Find where the given text appears and provide that cell's center as (x, y) coordinate. 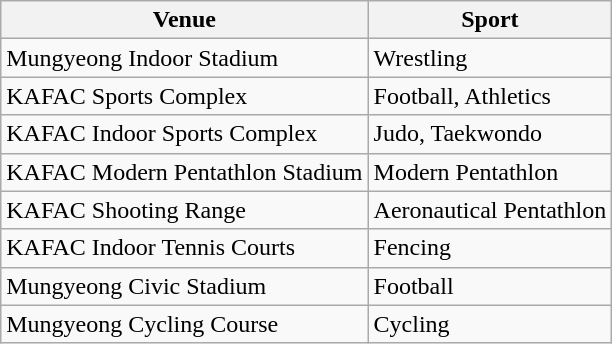
Mungyeong Cycling Course (184, 324)
Fencing (490, 248)
Sport (490, 20)
Aeronautical Pentathlon (490, 210)
KAFAC Sports Complex (184, 96)
KAFAC Modern Pentathlon Stadium (184, 172)
Mungyeong Civic Stadium (184, 286)
Modern Pentathlon (490, 172)
KAFAC Shooting Range (184, 210)
KAFAC Indoor Sports Complex (184, 134)
KAFAC Indoor Tennis Courts (184, 248)
Mungyeong Indoor Stadium (184, 58)
Judo, Taekwondo (490, 134)
Wrestling (490, 58)
Football, Athletics (490, 96)
Football (490, 286)
Cycling (490, 324)
Venue (184, 20)
